Determine the (x, y) coordinate at the center of the cell enclosing the given text.  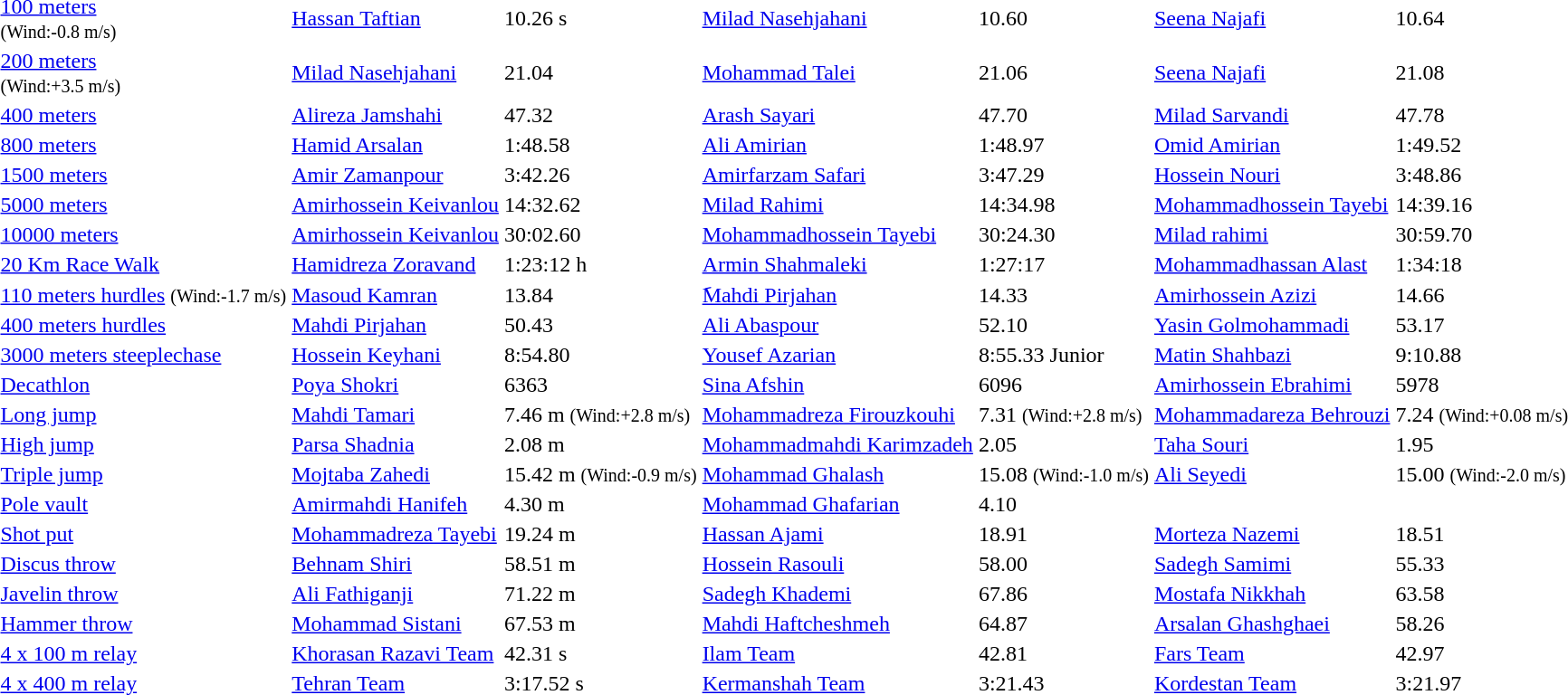
Arsalan Ghashghaei (1272, 624)
64.87 (1063, 624)
Sadegh Khademi (837, 595)
13.84 (600, 295)
Hassan Ajami (837, 535)
Taha Souri (1272, 444)
Behnam Shiri (396, 564)
15.08 (Wind:-1.0 m/s) (1063, 475)
Sadegh Samimi (1272, 564)
6096 (1063, 385)
Alireza Jamshahi (396, 115)
2.08 m (600, 444)
Amirhossein Azizi (1272, 295)
Poya Shokri (396, 385)
Mohammad Ghafarian (837, 504)
7.31 (Wind:+2.8 m/s) (1063, 415)
Amirfarzam Safari (837, 175)
Mostafa Nikkhah (1272, 595)
1:27:17 (1063, 264)
Mahdi Pirjahan (396, 325)
4.10 (1063, 504)
3:47.29 (1063, 175)
Matin Shahbazi (1272, 356)
Parsa Shadnia (396, 444)
4.30 m (600, 504)
14:32.62 (600, 205)
Mahdi Haftcheshmeh (837, 624)
Arash Sayari (837, 115)
Hossein Keyhani (396, 356)
Yasin Golmohammadi (1272, 325)
Fars Team (1272, 654)
Milad Sarvandi (1272, 115)
Milad rahimi (1272, 234)
Mohammad Talei (837, 72)
42.81 (1063, 654)
47.70 (1063, 115)
19.24 m (600, 535)
Hossein Rasouli (837, 564)
Omid Amirian (1272, 145)
8:55.33 Junior (1063, 356)
Mahdi Tamari (396, 415)
21.06 (1063, 72)
Mohammad Sistani (396, 624)
Ali Abaspour (837, 325)
15.42 m (Wind:-0.9 m/s) (600, 475)
Mojtaba Zahedi (396, 475)
Hamid Arsalan (396, 145)
7.46 m (Wind:+2.8 m/s) (600, 415)
42.31 s (600, 654)
Mohammad Ghalash (837, 475)
Mohammadmahdi Karimzadeh (837, 444)
Sina Afshin (837, 385)
Milad Nasehjahani (396, 72)
30:24.30 (1063, 234)
47.32 (600, 115)
1:48.58 (600, 145)
Morteza Nazemi (1272, 535)
Masoud Kamran (396, 295)
Ali Seyedi (1272, 475)
Milad Rahimi (837, 205)
َMahdi Pirjahan (837, 295)
67.86 (1063, 595)
Yousef Azarian (837, 356)
Ali Amirian (837, 145)
14.33 (1063, 295)
1:48.97 (1063, 145)
50.43 (600, 325)
Ilam Team (837, 654)
Amir Zamanpour (396, 175)
Khorasan Razavi Team (396, 654)
14:34.98 (1063, 205)
Amirmahdi Hanifeh (396, 504)
21.04 (600, 72)
1:23:12 h (600, 264)
52.10 (1063, 325)
Mohammadhassan Alast (1272, 264)
8:54.80 (600, 356)
71.22 m (600, 595)
3:42.26 (600, 175)
Hamidreza Zoravand (396, 264)
Amirhossein Ebrahimi (1272, 385)
58.00 (1063, 564)
Seena Najafi (1272, 72)
Ali Fathiganji (396, 595)
Mohammadreza Tayebi (396, 535)
Armin Shahmaleki (837, 264)
67.53 m (600, 624)
18.91 (1063, 535)
2.05 (1063, 444)
6363 (600, 385)
30:02.60 (600, 234)
Mohammadareza Behrouzi (1272, 415)
Hossein Nouri (1272, 175)
Mohammadreza Firouzkouhi (837, 415)
58.51 m (600, 564)
